Provide the [X, Y] coordinate of the cell's center where the given text is located.  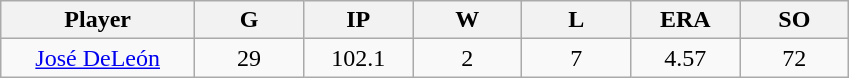
IP [358, 20]
Player [98, 20]
L [576, 20]
102.1 [358, 58]
W [468, 20]
José DeLeón [98, 58]
ERA [686, 20]
2 [468, 58]
SO [794, 20]
G [250, 20]
7 [576, 58]
72 [794, 58]
29 [250, 58]
4.57 [686, 58]
